Capture the cell that displays the provided text and extract its (X, Y) central coordinate. 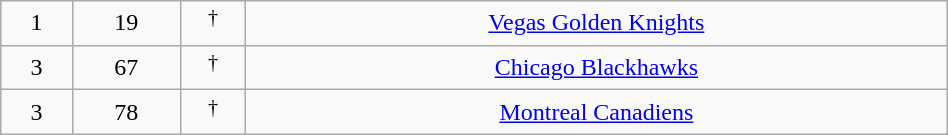
1 (36, 24)
Montreal Canadiens (596, 112)
Chicago Blackhawks (596, 68)
78 (126, 112)
67 (126, 68)
19 (126, 24)
Vegas Golden Knights (596, 24)
